Scan for the cell matching the given text and deliver its [X, Y] coordinate at center. 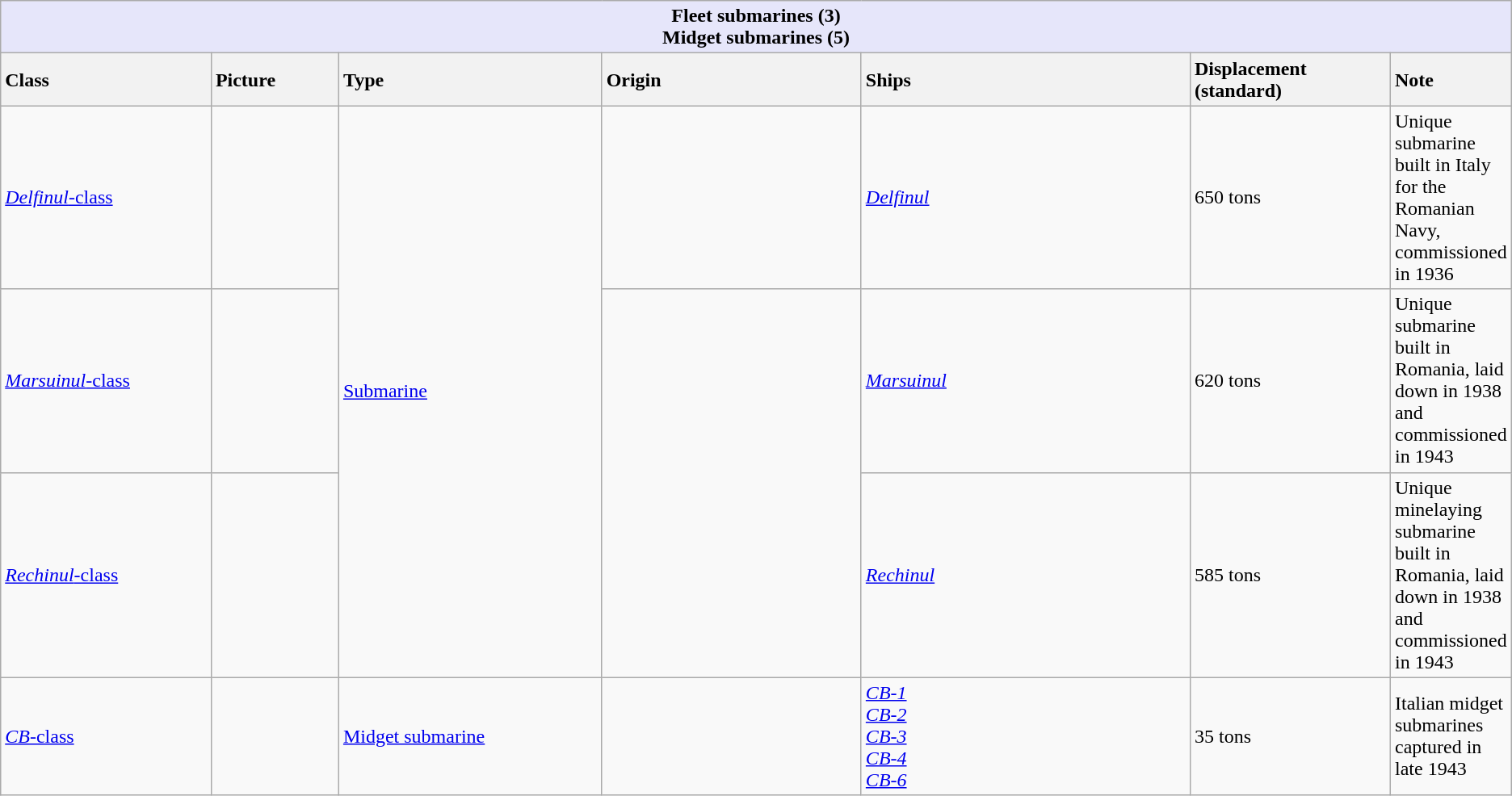
Submarine [470, 392]
Ships [1026, 79]
35 tons [1290, 736]
Delfinul [1026, 197]
Picture [275, 79]
Italian midget submarines captured in late 1943 [1451, 736]
585 tons [1290, 575]
Unique minelaying submarine built in Romania, laid down in 1938 and commissioned in 1943 [1451, 575]
Marsuinul-class [107, 381]
Origin [732, 79]
Unique submarine built in Romania, laid down in 1938 and commissioned in 1943 [1451, 381]
Delfinul-class [107, 197]
Displacement (standard) [1290, 79]
Marsuinul [1026, 381]
Fleet submarines (3)Midget submarines (5) [756, 27]
620 tons [1290, 381]
Note [1451, 79]
650 tons [1290, 197]
Class [107, 79]
CB-1CB-2CB-3CB-4CB-6 [1026, 736]
Unique submarine built in Italy for the Romanian Navy, commissioned in 1936 [1451, 197]
Rechinul [1026, 575]
CB-class [107, 736]
Midget submarine [470, 736]
Type [470, 79]
Rechinul-class [107, 575]
